Locate the cell with the specified text and output its [X, Y] center coordinate. 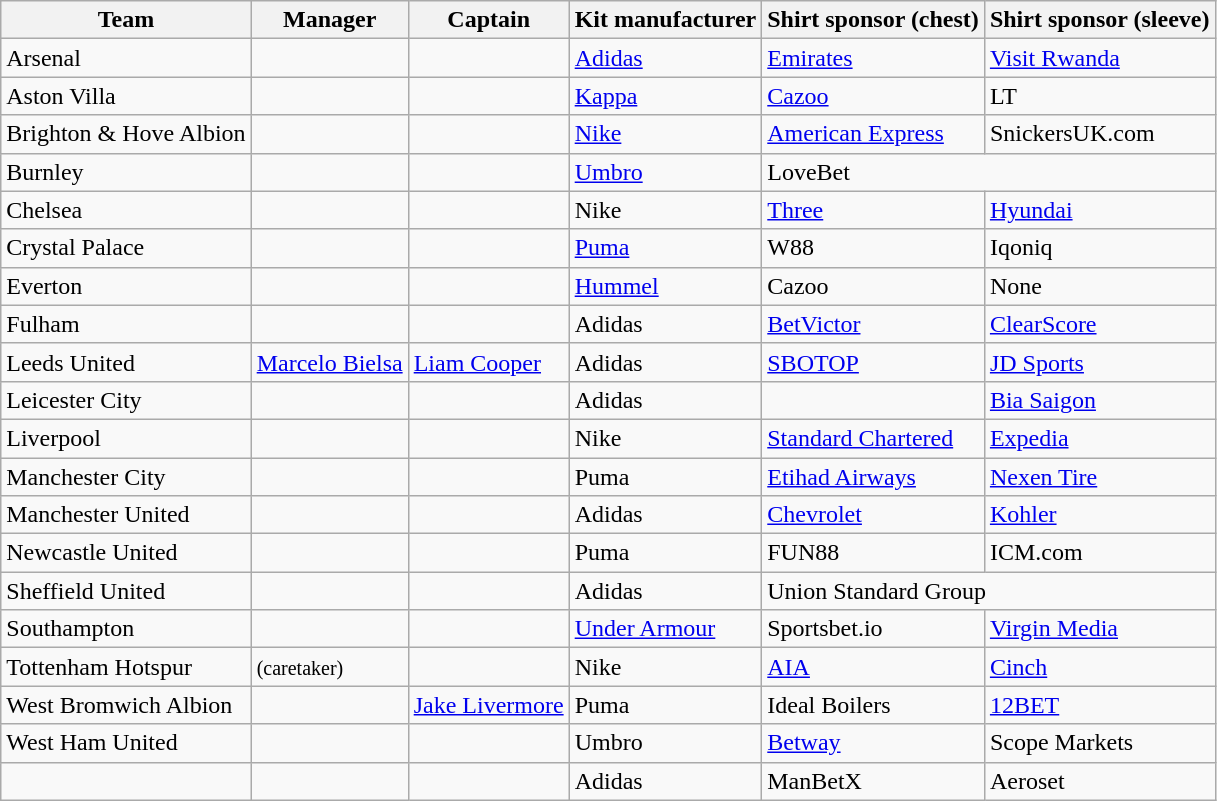
Iqoniq [1100, 248]
Manager [330, 20]
Kit manufacturer [666, 20]
Expedia [1100, 438]
West Ham United [126, 743]
Etihad Airways [874, 477]
Visit Rwanda [1100, 58]
BetVictor [874, 324]
West Bromwich Albion [126, 705]
Under Armour [666, 629]
Scope Markets [1100, 743]
Jake Livermore [488, 705]
Arsenal [126, 58]
ManBetX [874, 781]
Captain [488, 20]
Shirt sponsor (chest) [874, 20]
Crystal Palace [126, 248]
Brighton & Hove Albion [126, 134]
LT [1100, 96]
Tottenham Hotspur [126, 667]
Marcelo Bielsa [330, 362]
Kohler [1100, 515]
Everton [126, 286]
Bia Saigon [1100, 400]
AIA [874, 667]
Manchester United [126, 515]
None [1100, 286]
Liam Cooper [488, 362]
Three [874, 210]
Standard Chartered [874, 438]
Burnley [126, 172]
Emirates [874, 58]
Newcastle United [126, 553]
Chevrolet [874, 515]
Chelsea [126, 210]
LoveBet [988, 172]
Nexen Tire [1100, 477]
Liverpool [126, 438]
Fulham [126, 324]
(caretaker) [330, 667]
Kappa [666, 96]
SnickersUK.com [1100, 134]
Betway [874, 743]
Manchester City [126, 477]
Team [126, 20]
SBOTOP [874, 362]
Shirt sponsor (sleeve) [1100, 20]
Hummel [666, 286]
Sheffield United [126, 591]
Aston Villa [126, 96]
Ideal Boilers [874, 705]
W88 [874, 248]
Southampton [126, 629]
JD Sports [1100, 362]
American Express [874, 134]
Hyundai [1100, 210]
ICM.com [1100, 553]
Aeroset [1100, 781]
Sportsbet.io [874, 629]
Virgin Media [1100, 629]
Leeds United [126, 362]
12BET [1100, 705]
FUN88 [874, 553]
Leicester City [126, 400]
Union Standard Group [988, 591]
Cinch [1100, 667]
ClearScore [1100, 324]
